Extract the [x, y] coordinate from the center of the cell holding the provided text.  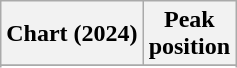
Chart (2024) [72, 34]
Peakposition [189, 34]
